Scan for the cell matching the given text and deliver its [X, Y] coordinate at center. 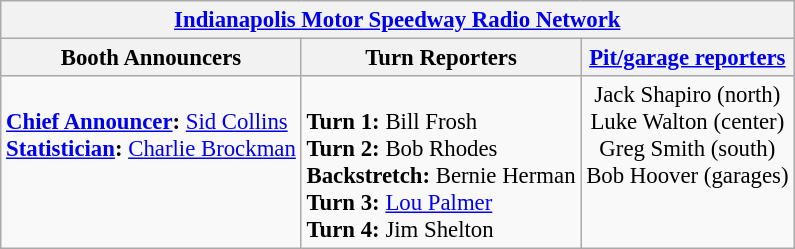
Pit/garage reporters [688, 58]
Turn Reporters [441, 58]
Jack Shapiro (north)Luke Walton (center)Greg Smith (south)Bob Hoover (garages) [688, 162]
Booth Announcers [151, 58]
Turn 1: Bill Frosh Turn 2: Bob Rhodes Backstretch: Bernie Herman Turn 3: Lou Palmer Turn 4: Jim Shelton [441, 162]
Chief Announcer: Sid Collins Statistician: Charlie Brockman [151, 162]
Indianapolis Motor Speedway Radio Network [398, 20]
